Return (X, Y) of the center of cell containing provided text 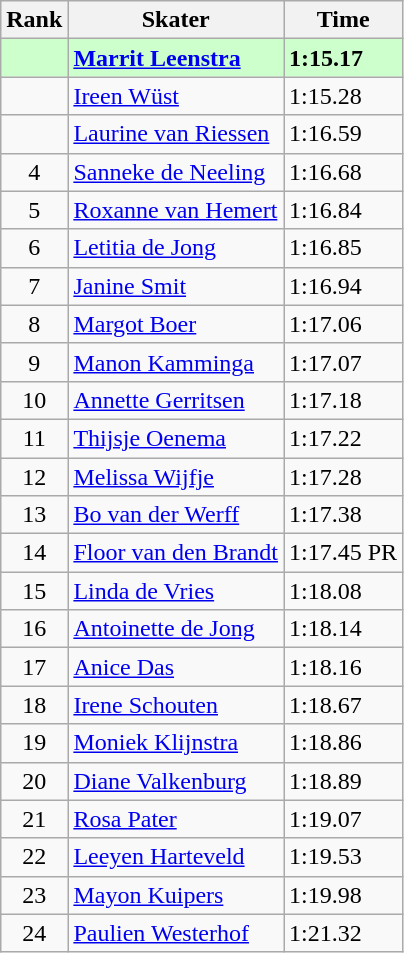
1:17.28 (344, 477)
11 (34, 438)
23 (34, 895)
Moniek Klijnstra (176, 743)
Skater (176, 20)
16 (34, 629)
Ireen Wüst (176, 96)
Linda de Vries (176, 591)
1:17.22 (344, 438)
7 (34, 286)
1:17.38 (344, 515)
Margot Boer (176, 324)
Roxanne van Hemert (176, 210)
15 (34, 591)
1:21.32 (344, 933)
24 (34, 933)
10 (34, 400)
20 (34, 781)
1:18.67 (344, 705)
14 (34, 553)
1:18.89 (344, 781)
4 (34, 172)
Letitia de Jong (176, 248)
Anice Das (176, 667)
Paulien Westerhof (176, 933)
Marrit Leenstra (176, 58)
22 (34, 857)
1:19.98 (344, 895)
1:18.16 (344, 667)
1:19.07 (344, 819)
1:18.14 (344, 629)
1:16.94 (344, 286)
21 (34, 819)
1:15.17 (344, 58)
1:17.07 (344, 362)
1:16.59 (344, 134)
1:17.18 (344, 400)
17 (34, 667)
9 (34, 362)
1:15.28 (344, 96)
Floor van den Brandt (176, 553)
1:17.45 PR (344, 553)
12 (34, 477)
18 (34, 705)
1:17.06 (344, 324)
1:16.85 (344, 248)
6 (34, 248)
1:18.86 (344, 743)
Time (344, 20)
Rank (34, 20)
1:16.68 (344, 172)
19 (34, 743)
Melissa Wijfje (176, 477)
Irene Schouten (176, 705)
Sanneke de Neeling (176, 172)
8 (34, 324)
Manon Kamminga (176, 362)
Laurine van Riessen (176, 134)
Janine Smit (176, 286)
Leeyen Harteveld (176, 857)
1:19.53 (344, 857)
1:16.84 (344, 210)
Diane Valkenburg (176, 781)
13 (34, 515)
Annette Gerritsen (176, 400)
Antoinette de Jong (176, 629)
Thijsje Oenema (176, 438)
1:18.08 (344, 591)
Rosa Pater (176, 819)
Bo van der Werff (176, 515)
5 (34, 210)
Mayon Kuipers (176, 895)
